Return the [X, Y] coordinate for the center point of the cell that contains the specified text.  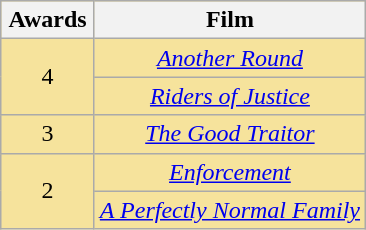
Film [230, 20]
Awards [48, 20]
Enforcement [230, 172]
4 [48, 77]
Another Round [230, 58]
A Perfectly Normal Family [230, 210]
The Good Traitor [230, 134]
Riders of Justice [230, 96]
3 [48, 134]
2 [48, 191]
